Pinpoint the cell where the given text exists, returning its (x, y) midpoint coordinate. 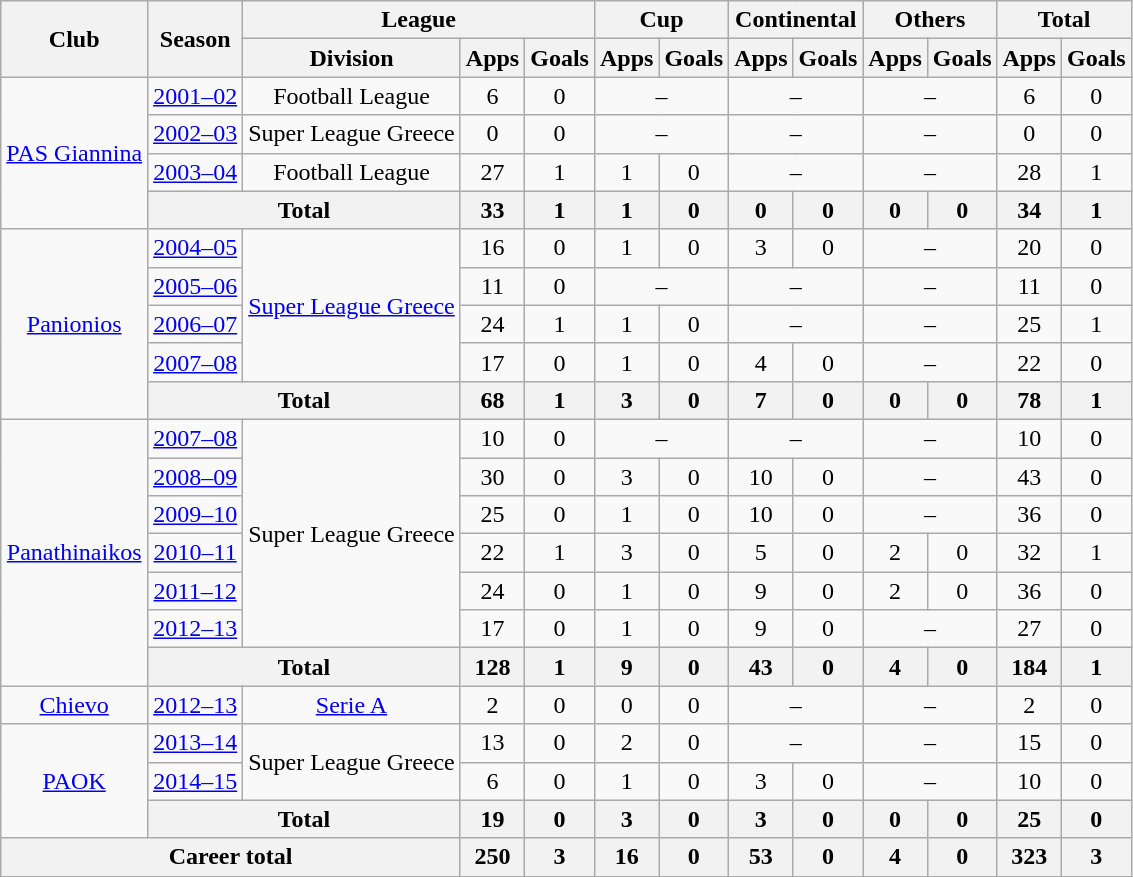
2002–03 (196, 134)
Division (352, 58)
2005–06 (196, 286)
34 (1029, 210)
33 (492, 210)
13 (492, 743)
323 (1029, 857)
Career total (231, 857)
128 (492, 667)
Season (196, 39)
2013–14 (196, 743)
Others (930, 20)
2004–05 (196, 248)
19 (492, 819)
2011–12 (196, 591)
5 (761, 553)
PAOK (74, 781)
2003–04 (196, 172)
2010–11 (196, 553)
2008–09 (196, 477)
53 (761, 857)
PAS Giannina (74, 153)
Panathinaikos (74, 552)
League (419, 20)
2009–10 (196, 515)
7 (761, 400)
15 (1029, 743)
Continental (796, 20)
184 (1029, 667)
68 (492, 400)
2001–02 (196, 96)
2006–07 (196, 324)
Club (74, 39)
Cup (661, 20)
Panionios (74, 324)
20 (1029, 248)
30 (492, 477)
Serie A (352, 705)
Chievo (74, 705)
32 (1029, 553)
2014–15 (196, 781)
250 (492, 857)
28 (1029, 172)
78 (1029, 400)
